Return the (X, Y) coordinate for the center point of the cell that contains the specified text.  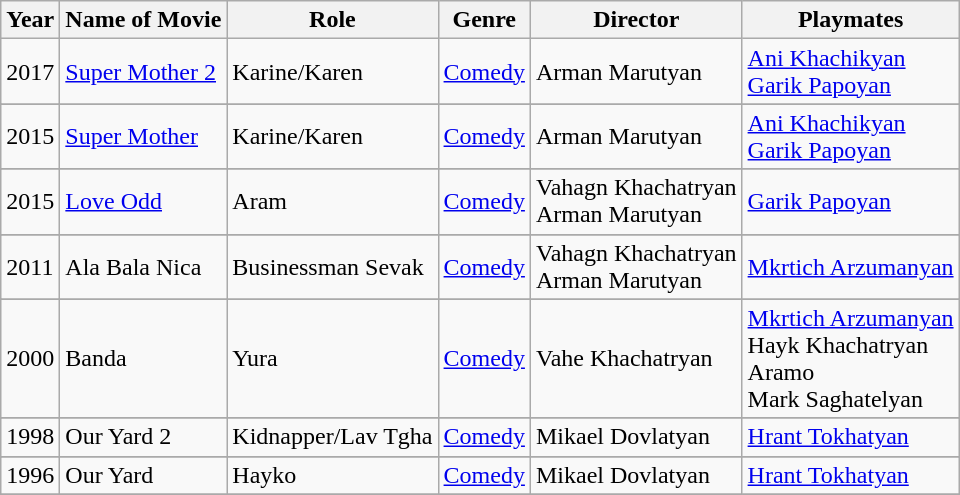
Super Mother (144, 136)
Role (332, 20)
Year (30, 20)
Yura (332, 358)
Hayko (332, 475)
Mkrtich Arzumanyan (850, 266)
Garik Papoyan (850, 202)
Kidnapper/Lav Tgha (332, 437)
Mkrtich ArzumanyanHayk KhachatryanAramoMark Saghatelyan (850, 358)
1996 (30, 475)
Genre (484, 20)
2011 (30, 266)
2000 (30, 358)
Our Yard 2 (144, 437)
2017 (30, 72)
Director (636, 20)
Vahe Khachatryan (636, 358)
Love Odd (144, 202)
Our Yard (144, 475)
Businessman Sevak (332, 266)
Aram (332, 202)
Ala Bala Nica (144, 266)
Super Mother 2 (144, 72)
1998 (30, 437)
Name of Movie (144, 20)
Banda (144, 358)
Playmates (850, 20)
